Detect which cell encompasses the target text, then output its [X, Y] center coordinate. 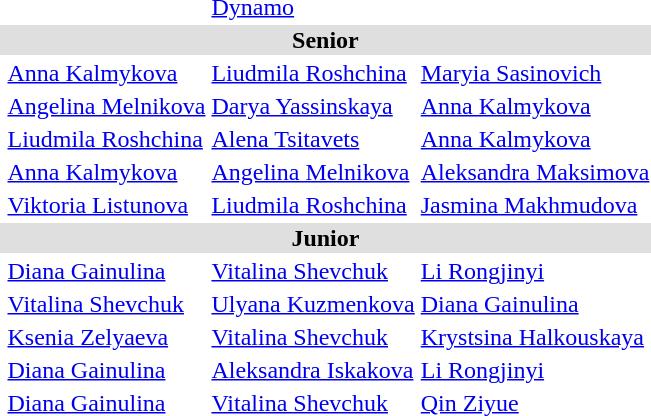
Alena Tsitavets [313, 139]
Maryia Sasinovich [535, 73]
Aleksandra Iskakova [313, 370]
Aleksandra Maksimova [535, 172]
Viktoria Listunova [106, 205]
Krystsina Halkouskaya [535, 337]
Ksenia Zelyaeva [106, 337]
Jasmina Makhmudova [535, 205]
Ulyana Kuzmenkova [313, 304]
Junior [326, 238]
Darya Yassinskaya [313, 106]
Senior [326, 40]
